Find where the given text appears and provide that cell's center as (x, y) coordinate. 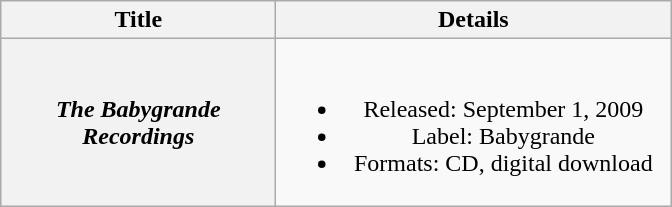
The Babygrande Recordings (138, 122)
Title (138, 20)
Released: September 1, 2009Label: BabygrandeFormats: CD, digital download (474, 122)
Details (474, 20)
